Scan for the cell matching the given text and deliver its [X, Y] coordinate at center. 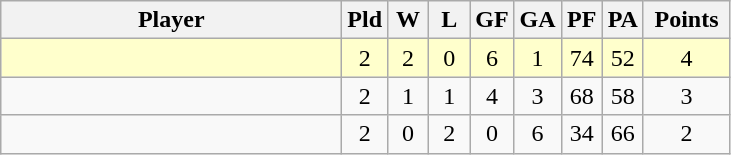
L [450, 20]
34 [582, 134]
68 [582, 96]
58 [622, 96]
W [408, 20]
Points [686, 20]
GF [492, 20]
66 [622, 134]
PA [622, 20]
PF [582, 20]
74 [582, 58]
GA [538, 20]
Player [172, 20]
Pld [365, 20]
52 [622, 58]
